Pinpoint the cell where the given text exists, returning its [x, y] midpoint coordinate. 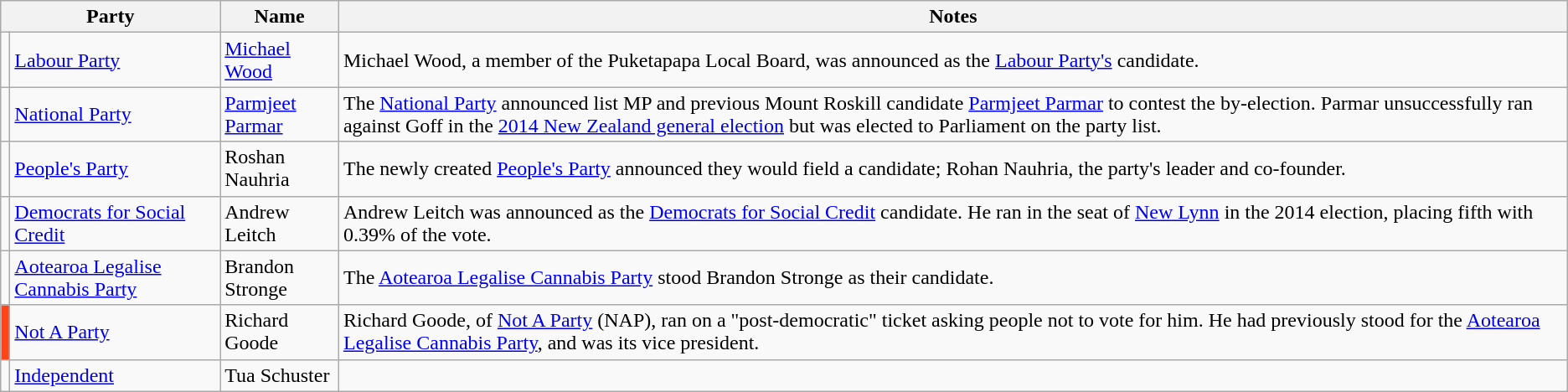
Notes [953, 17]
Aotearoa Legalise Cannabis Party [116, 278]
National Party [116, 114]
Roshan Nauhria [280, 169]
Michael Wood, a member of the Puketapapa Local Board, was announced as the Labour Party's candidate. [953, 60]
People's Party [116, 169]
The newly created People's Party announced they would field a candidate; Rohan Nauhria, the party's leader and co-founder. [953, 169]
Not A Party [116, 332]
Brandon Stronge [280, 278]
Name [280, 17]
Independent [116, 375]
Michael Wood [280, 60]
Party [111, 17]
The Aotearoa Legalise Cannabis Party stood Brandon Stronge as their candidate. [953, 278]
Tua Schuster [280, 375]
Labour Party [116, 60]
Andrew Leitch [280, 223]
Democrats for Social Credit [116, 223]
Parmjeet Parmar [280, 114]
Richard Goode [280, 332]
